From the cell containing the given text, extract its center point as [x, y] coordinate. 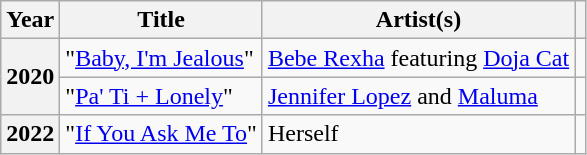
2022 [30, 134]
Year [30, 20]
"If You Ask Me To" [162, 134]
2020 [30, 77]
"Baby, I'm Jealous" [162, 58]
Title [162, 20]
Artist(s) [418, 20]
Herself [418, 134]
Bebe Rexha featuring Doja Cat [418, 58]
Jennifer Lopez and Maluma [418, 96]
"Pa' Ti + Lonely" [162, 96]
